For the text-containing cell, return its midpoint in [X, Y] coordinate format. 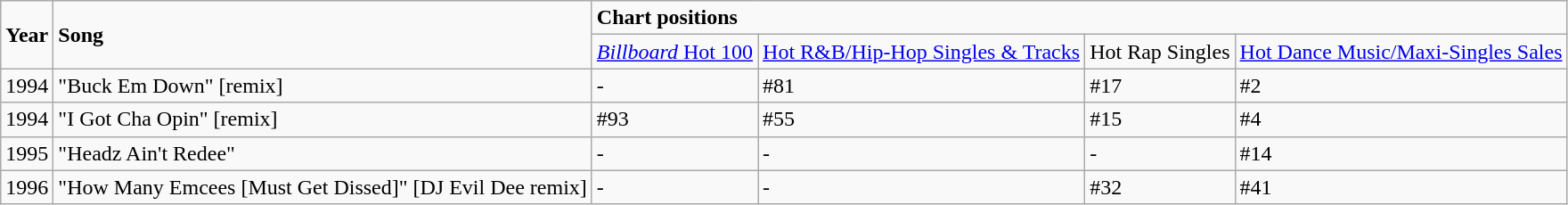
#14 [1401, 153]
Chart positions [1080, 18]
#55 [921, 119]
"I Got Cha Opin" [remix] [323, 119]
1995 [27, 153]
Billboard Hot 100 [674, 52]
Hot R&B/Hip-Hop Singles & Tracks [921, 52]
Hot Dance Music/Maxi-Singles Sales [1401, 52]
#15 [1160, 119]
#2 [1401, 86]
#81 [921, 86]
#4 [1401, 119]
Year [27, 35]
#17 [1160, 86]
"How Many Emcees [Must Get Dissed]" [DJ Evil Dee remix] [323, 187]
"Headz Ain't Redee" [323, 153]
#41 [1401, 187]
1996 [27, 187]
Hot Rap Singles [1160, 52]
"Buck Em Down" [remix] [323, 86]
#32 [1160, 187]
#93 [674, 119]
Song [323, 35]
